From the cell containing the given text, extract its center point as (X, Y) coordinate. 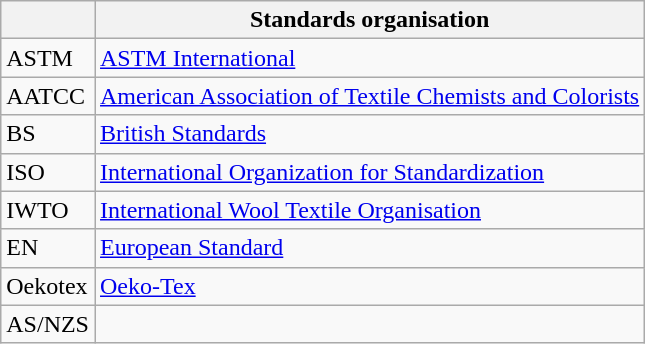
IWTO (48, 210)
International Wool Textile Organisation (369, 210)
American Association of Textile Chemists and Colorists (369, 96)
BS (48, 134)
AS/NZS (48, 324)
ASTM International (369, 58)
ASTM (48, 58)
Oekotex (48, 286)
Oeko-Tex (369, 286)
Standards organisation (369, 20)
EN (48, 248)
British Standards (369, 134)
AATCC (48, 96)
ISO (48, 172)
European Standard (369, 248)
International Organization for Standardization (369, 172)
